Capture the cell that displays the provided text and extract its [x, y] central coordinate. 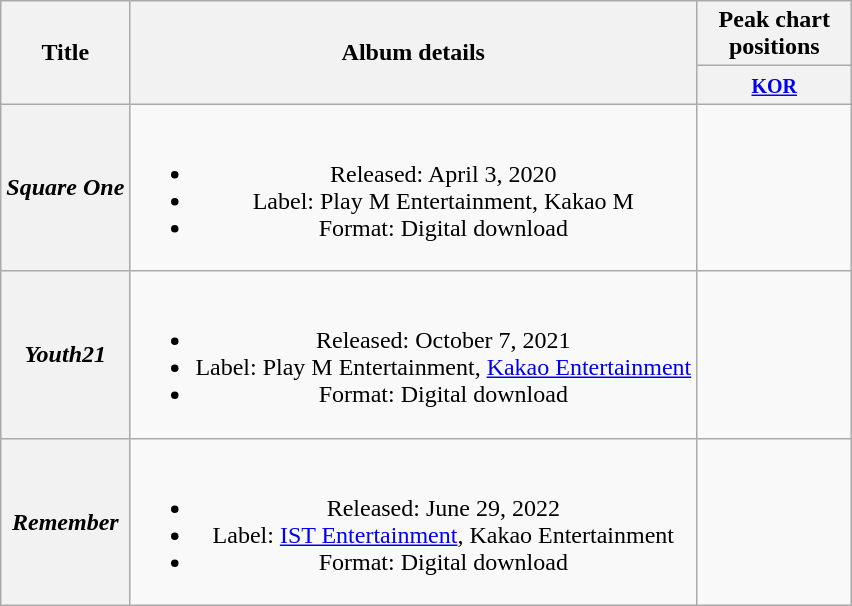
KOR [774, 85]
Peak chart positions [774, 34]
Released: April 3, 2020Label: Play M Entertainment, Kakao MFormat: Digital download [414, 188]
Released: October 7, 2021Label: Play M Entertainment, Kakao EntertainmentFormat: Digital download [414, 354]
Title [66, 52]
Album details [414, 52]
Released: June 29, 2022Label: IST Entertainment, Kakao EntertainmentFormat: Digital download [414, 522]
Remember [66, 522]
Youth21 [66, 354]
Square One [66, 188]
